For the text-containing cell, return its midpoint in (X, Y) coordinate format. 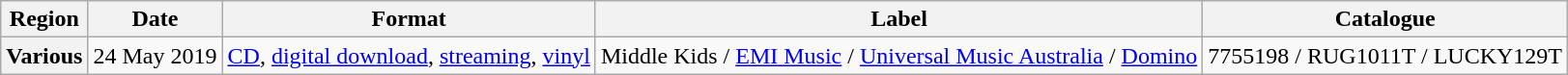
Catalogue (1385, 19)
Region (44, 19)
Label (898, 19)
24 May 2019 (155, 56)
Date (155, 19)
Various (44, 56)
Middle Kids / EMI Music / Universal Music Australia / Domino (898, 56)
7755198 / RUG1011T / LUCKY129T (1385, 56)
Format (409, 19)
CD, digital download, streaming, vinyl (409, 56)
